Find where the given text appears and provide that cell's center as [x, y] coordinate. 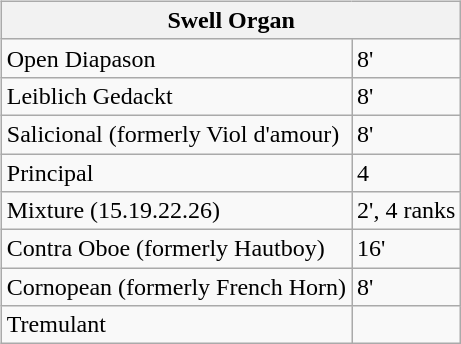
Open Diapason [176, 58]
Tremulant [176, 325]
4 [406, 173]
Salicional (formerly Viol d'amour) [176, 134]
Cornopean (formerly French Horn) [176, 287]
16' [406, 249]
Principal [176, 173]
Mixture (15.19.22.26) [176, 211]
Contra Oboe (formerly Hautboy) [176, 249]
Swell Organ [231, 20]
Leiblich Gedackt [176, 96]
2', 4 ranks [406, 211]
